Provide the (X, Y) coordinate of the cell's center where the given text is located.  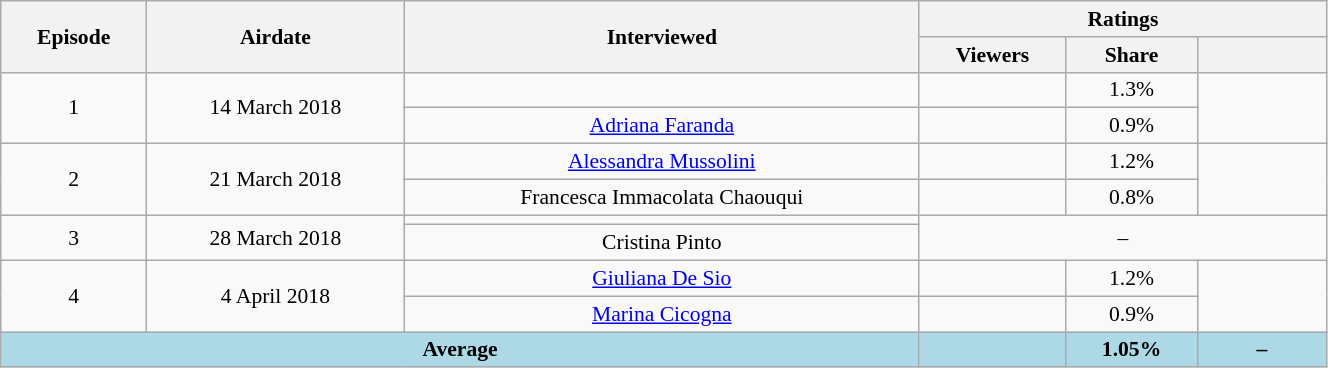
1.3% (1132, 90)
Share (1132, 55)
2 (74, 180)
4 April 2018 (276, 296)
3 (74, 238)
Francesca Immacolata Chaouqui (662, 197)
0.8% (1132, 197)
14 March 2018 (276, 108)
28 March 2018 (276, 238)
Viewers (992, 55)
Giuliana De Sio (662, 279)
Episode (74, 36)
Interviewed (662, 36)
Alessandra Mussolini (662, 162)
Ratings (1122, 19)
Adriana Faranda (662, 126)
Marina Cicogna (662, 314)
1 (74, 108)
21 March 2018 (276, 180)
4 (74, 296)
Airdate (276, 36)
Cristina Pinto (662, 243)
1.05% (1132, 350)
Average (460, 350)
